Capture the cell that displays the provided text and extract its (X, Y) central coordinate. 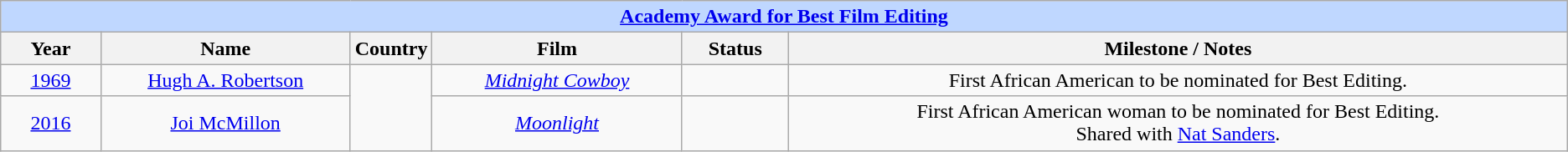
Hugh A. Robertson (225, 80)
Film (557, 48)
First African American woman to be nominated for Best Editing.Shared with Nat Sanders. (1179, 124)
Academy Award for Best Film Editing (784, 17)
Year (50, 48)
Moonlight (557, 124)
Midnight Cowboy (557, 80)
2016 (50, 124)
Joi McMillon (225, 124)
First African American to be nominated for Best Editing. (1179, 80)
1969 (50, 80)
Country (391, 48)
Milestone / Notes (1179, 48)
Status (735, 48)
Name (225, 48)
